Locate the cell with the specified text and output its [x, y] center coordinate. 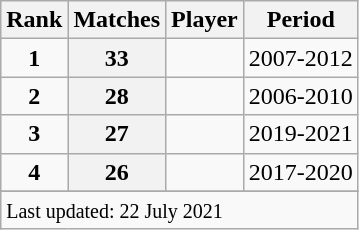
3 [34, 134]
2019-2021 [300, 134]
4 [34, 172]
2 [34, 96]
2006-2010 [300, 96]
Rank [34, 20]
Matches [117, 20]
Player [205, 20]
28 [117, 96]
2017-2020 [300, 172]
33 [117, 58]
Period [300, 20]
1 [34, 58]
2007-2012 [300, 58]
Last updated: 22 July 2021 [180, 210]
26 [117, 172]
27 [117, 134]
